Identify which cell holds the provided text, then report its (x, y) central coordinate. 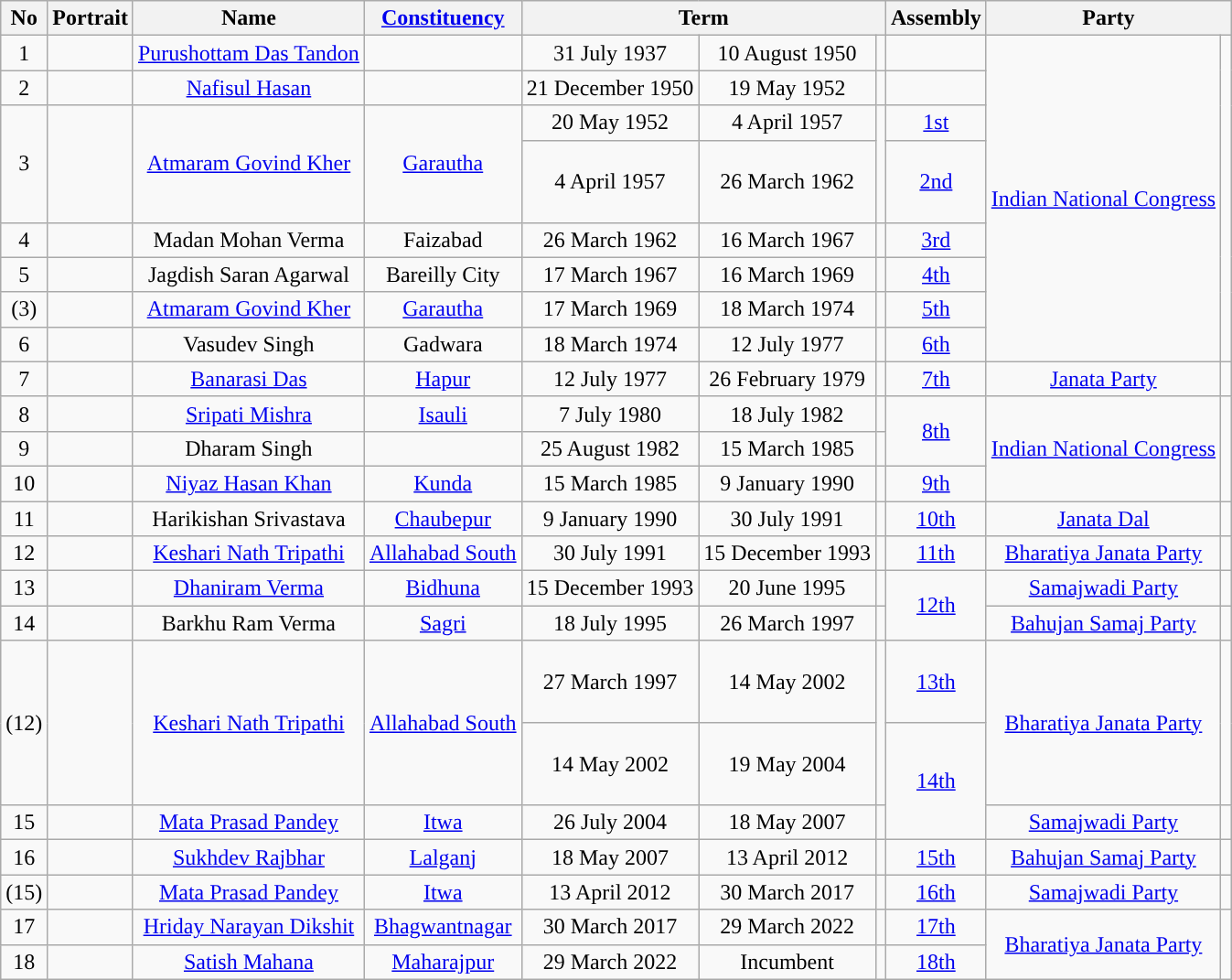
17 March 1969 (610, 309)
Term (703, 18)
5th (937, 309)
13th (937, 682)
12th (937, 606)
(3) (24, 309)
Janata Party (1103, 379)
Jagdish Saran Agarwal (249, 275)
4 (24, 240)
Lalganj (443, 857)
13 (24, 588)
Kunda (443, 483)
Assembly (937, 18)
6th (937, 344)
20 June 1995 (787, 588)
Hriday Narayan Dikshit (249, 927)
12 (24, 554)
15 (24, 823)
1st (937, 123)
Dharam Singh (249, 448)
Bidhuna (443, 588)
Janata Dal (1103, 519)
26 March 1997 (787, 623)
17th (937, 927)
Sagri (443, 623)
Bareilly City (443, 275)
No (24, 18)
5 (24, 275)
31 July 1937 (610, 53)
Vasudev Singh (249, 344)
2 (24, 88)
15th (937, 857)
Isauli (443, 414)
Niyaz Hasan Khan (249, 483)
1 (24, 53)
Purushottam Das Tandon (249, 53)
19 May 1952 (787, 88)
6 (24, 344)
Portrait (91, 18)
7th (937, 379)
Sukhdev Rajbhar (249, 857)
16 (24, 857)
8th (937, 431)
Gadwara (443, 344)
Banarasi Das (249, 379)
Dhaniram Verma (249, 588)
Harikishan Srivastava (249, 519)
2nd (937, 181)
17 March 1967 (610, 275)
8 (24, 414)
Faizabad (443, 240)
3rd (937, 240)
18 (24, 962)
Bhagwantnagar (443, 927)
11 (24, 519)
Constituency (443, 18)
14th (937, 781)
4th (937, 275)
(15) (24, 892)
21 December 1950 (610, 88)
Barkhu Ram Verma (249, 623)
10 August 1950 (787, 53)
9th (937, 483)
7 July 1980 (610, 414)
27 March 1997 (610, 682)
Madan Mohan Verma (249, 240)
14 (24, 623)
20 May 1952 (610, 123)
Maharajpur (443, 962)
Chaubepur (443, 519)
17 (24, 927)
19 May 2004 (787, 764)
Nafisul Hasan (249, 88)
Name (249, 18)
18 July 1995 (610, 623)
18th (937, 962)
Sripati Mishra (249, 414)
25 August 1982 (610, 448)
10th (937, 519)
16 March 1969 (787, 275)
3 (24, 164)
7 (24, 379)
16 March 1967 (787, 240)
26 February 1979 (787, 379)
Satish Mahana (249, 962)
11th (937, 554)
10 (24, 483)
Party (1109, 18)
9 (24, 448)
18 July 1982 (787, 414)
Incumbent (787, 962)
26 July 2004 (610, 823)
(12) (24, 723)
16th (937, 892)
Hapur (443, 379)
